Search for the cell housing the specified text and yield its (x, y) center coordinate. 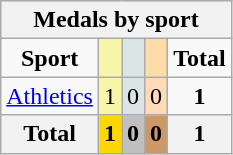
Medals by sport (116, 20)
Sport (50, 58)
Athletics (50, 96)
